Detect which cell encompasses the target text, then output its [x, y] center coordinate. 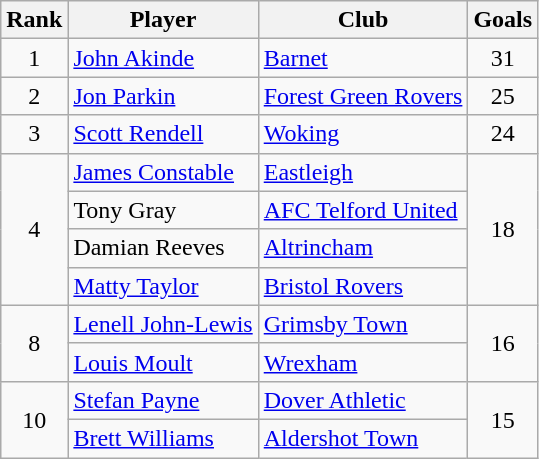
31 [503, 58]
Scott Rendell [163, 134]
Player [163, 20]
Stefan Payne [163, 400]
25 [503, 96]
James Constable [163, 172]
Brett Williams [163, 438]
Tony Gray [163, 210]
John Akinde [163, 58]
16 [503, 343]
Matty Taylor [163, 286]
18 [503, 229]
3 [34, 134]
Barnet [363, 58]
10 [34, 419]
4 [34, 229]
Altrincham [363, 248]
Grimsby Town [363, 324]
Aldershot Town [363, 438]
Dover Athletic [363, 400]
Rank [34, 20]
24 [503, 134]
Eastleigh [363, 172]
Goals [503, 20]
Wrexham [363, 362]
1 [34, 58]
Louis Moult [163, 362]
Jon Parkin [163, 96]
Damian Reeves [163, 248]
2 [34, 96]
Club [363, 20]
Bristol Rovers [363, 286]
Lenell John-Lewis [163, 324]
15 [503, 419]
Woking [363, 134]
AFC Telford United [363, 210]
Forest Green Rovers [363, 96]
8 [34, 343]
